Provide the [X, Y] coordinate of the cell's center where the given text is located.  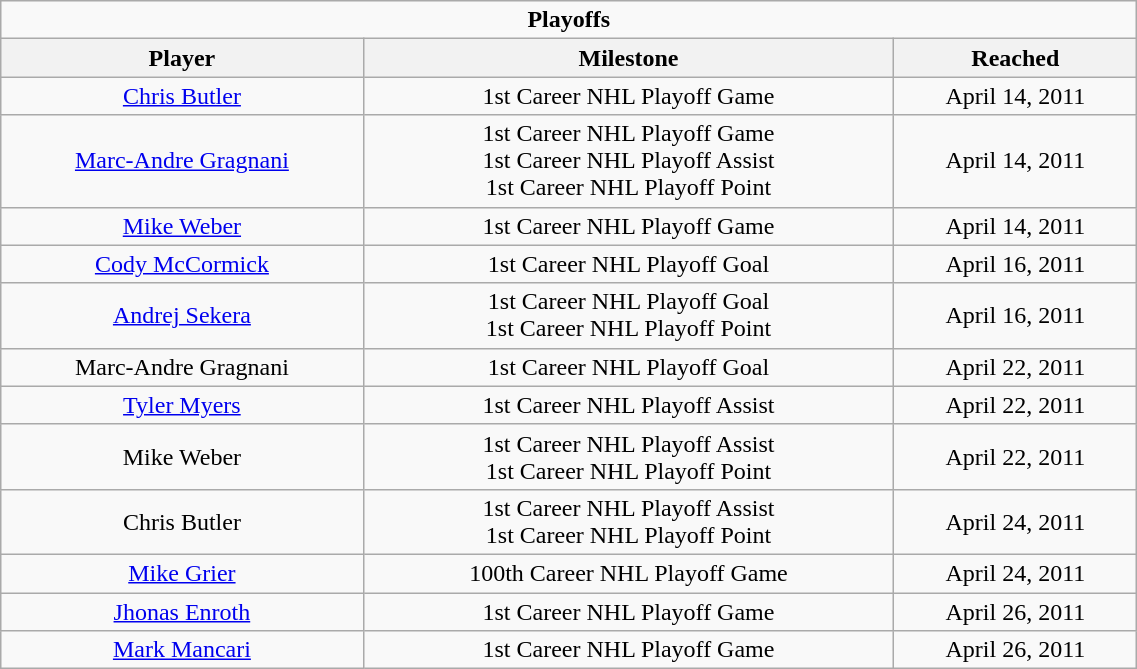
Mark Mancari [182, 650]
100th Career NHL Playoff Game [628, 573]
Reached [1016, 58]
Milestone [628, 58]
1st Career NHL Playoff Assist [628, 405]
Cody McCormick [182, 264]
1st Career NHL Playoff Game1st Career NHL Playoff Assist1st Career NHL Playoff Point [628, 161]
Tyler Myers [182, 405]
Mike Grier [182, 573]
Player [182, 58]
Andrej Sekera [182, 316]
1st Career NHL Playoff Goal1st Career NHL Playoff Point [628, 316]
Jhonas Enroth [182, 611]
Playoffs [569, 20]
